Capture the cell that displays the provided text and extract its [x, y] central coordinate. 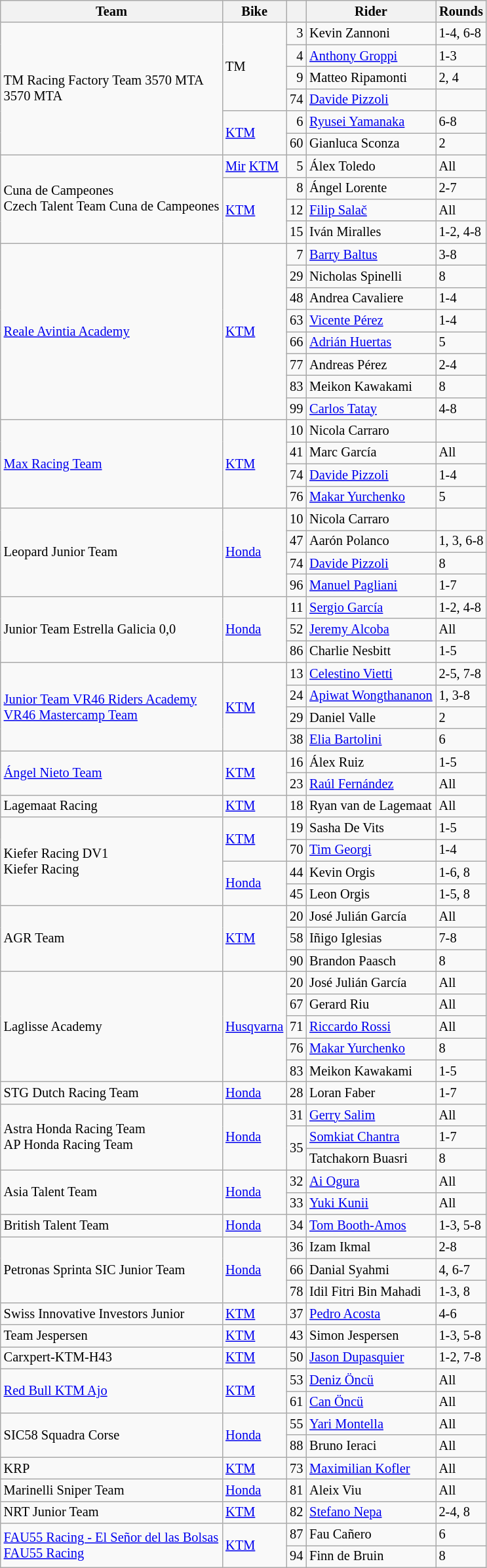
36 [296, 1247]
Izam Ikmal [371, 1247]
Swiss Innovative Investors Junior [111, 1314]
Ángel Nieto Team [111, 773]
Celestino Vietti [371, 673]
18 [296, 806]
77 [296, 365]
Laglisse Academy [111, 1026]
82 [296, 1512]
73 [296, 1468]
71 [296, 1027]
70 [296, 850]
Ryan van de Lagemaat [371, 806]
Vicente Pérez [371, 321]
9 [296, 77]
Mir KTM [254, 166]
Jeremy Alcoba [371, 630]
TM Racing Factory Team 3570 MTA 3570 MTA [111, 89]
Loran Faber [371, 1093]
Stefano Nepa [371, 1512]
Petronas Sprinta SIC Junior Team [111, 1270]
Bike [254, 11]
1-3 [461, 56]
50 [296, 1357]
Manuel Pagliani [371, 585]
Ryusei Yamanaka [371, 122]
Yuki Kunii [371, 1203]
Nicholas Spinelli [371, 276]
4, 6-7 [461, 1270]
47 [296, 541]
1-5, 8 [461, 895]
Adrián Huertas [371, 342]
60 [296, 144]
Rider [371, 11]
67 [296, 1005]
1, 3-8 [461, 696]
Ai Ogura [371, 1181]
Bruno Ieraci [371, 1446]
1-2, 7-8 [461, 1357]
Iván Miralles [371, 232]
31 [296, 1115]
Junior Team Estrella Galicia 0,0 [111, 630]
NRT Junior Team [111, 1512]
Tatchakorn Buasri [371, 1159]
British Talent Team [111, 1225]
Gerard Riu [371, 1005]
19 [296, 828]
99 [296, 409]
81 [296, 1490]
33 [296, 1203]
63 [296, 321]
Álex Toledo [371, 166]
45 [296, 895]
Sasha De Vits [371, 828]
4-6 [461, 1314]
1-4, 6-8 [461, 33]
16 [296, 762]
34 [296, 1225]
3 [296, 33]
88 [296, 1446]
Sergio García [371, 607]
7 [296, 254]
28 [296, 1093]
61 [296, 1402]
Cuna de Campeones Czech Talent Team Cuna de Campeones [111, 199]
Barry Baltus [371, 254]
STG Dutch Racing Team [111, 1093]
Finn de Bruin [371, 1556]
43 [296, 1336]
87 [296, 1535]
Matteo Ripamonti [371, 77]
Deniz Öncü [371, 1380]
Andreas Pérez [371, 365]
Aleix Viu [371, 1490]
KRP [111, 1468]
Kiefer Racing DV1 Kiefer Racing [111, 862]
1-6, 8 [461, 872]
1-3, 8 [461, 1291]
94 [296, 1556]
Leon Orgis [371, 895]
Tim Georgi [371, 850]
Carxpert-KTM-H43 [111, 1357]
37 [296, 1314]
Kevin Zannoni [371, 33]
Carlos Tatay [371, 409]
96 [296, 585]
2-4, 8 [461, 1512]
48 [296, 298]
Jason Dupasquier [371, 1357]
2-5, 7-8 [461, 673]
Apiwat Wongthananon [371, 696]
4 [296, 56]
35 [296, 1148]
2-8 [461, 1247]
23 [296, 784]
Astra Honda Racing Team AP Honda Racing Team [111, 1137]
Max Racing Team [111, 464]
13 [296, 673]
Lagemaat Racing [111, 806]
Husqvarna [254, 1026]
Fau Cañero [371, 1535]
12 [296, 210]
Andrea Cavaliere [371, 298]
Filip Salač [371, 210]
2, 4 [461, 77]
90 [296, 961]
Leopard Junior Team [111, 552]
Idil Fitri Bin Mahadi [371, 1291]
Daniel Valle [371, 717]
Marc García [371, 452]
Raúl Fernández [371, 784]
Ángel Lorente [371, 188]
Riccardo Rossi [371, 1027]
Team Jespersen [111, 1336]
41 [296, 452]
Red Bull KTM Ajo [111, 1390]
3-8 [461, 254]
86 [296, 651]
Team [111, 11]
Brandon Paasch [371, 961]
Álex Ruiz [371, 762]
Yari Montella [371, 1424]
Danial Syahmi [371, 1270]
58 [296, 938]
Reale Avintia Academy [111, 332]
38 [296, 740]
TM [254, 67]
55 [296, 1424]
11 [296, 607]
Asia Talent Team [111, 1192]
Pedro Acosta [371, 1314]
44 [296, 872]
Maximilian Kofler [371, 1468]
78 [296, 1291]
FAU55 Racing - El Señor del las Bolsas FAU55 Racing [111, 1545]
Can Öncü [371, 1402]
15 [296, 232]
2-4 [461, 365]
2-7 [461, 188]
Anthony Groppi [371, 56]
7-8 [461, 938]
AGR Team [111, 938]
Tom Booth-Amos [371, 1225]
SIC58 Squadra Corse [111, 1435]
Rounds [461, 11]
Marinelli Sniper Team [111, 1490]
Junior Team VR46 Riders Academy VR46 Mastercamp Team [111, 707]
24 [296, 696]
Aarón Polanco [371, 541]
Somkiat Chantra [371, 1137]
Kevin Orgis [371, 872]
32 [296, 1181]
Elia Bartolini [371, 740]
Simon Jespersen [371, 1336]
1, 3, 6-8 [461, 541]
52 [296, 630]
53 [296, 1380]
6-8 [461, 122]
Gianluca Sconza [371, 144]
Gerry Salim [371, 1115]
Charlie Nesbitt [371, 651]
4-8 [461, 409]
Iñigo Iglesias [371, 938]
